Extract the [X, Y] coordinate from the center of the cell holding the provided text.  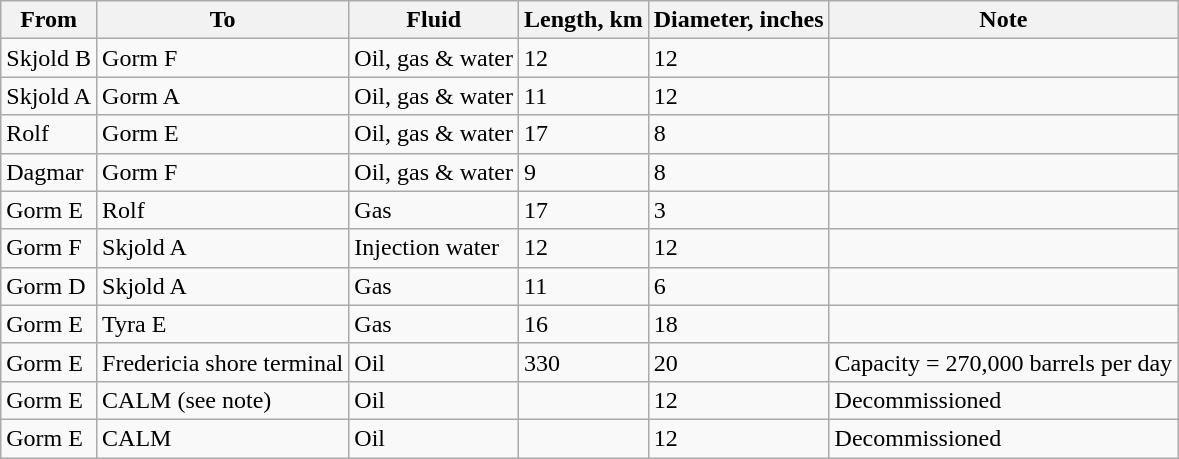
Note [1003, 20]
330 [584, 362]
Gorm A [223, 96]
9 [584, 172]
Gorm D [49, 286]
Injection water [434, 248]
3 [738, 210]
6 [738, 286]
CALM [223, 438]
20 [738, 362]
16 [584, 324]
To [223, 20]
Dagmar [49, 172]
18 [738, 324]
Skjold B [49, 58]
Fredericia shore terminal [223, 362]
Diameter, inches [738, 20]
From [49, 20]
Length, km [584, 20]
CALM (see note) [223, 400]
Capacity = 270,000 barrels per day [1003, 362]
Tyra E [223, 324]
Fluid [434, 20]
